Capture the cell that displays the provided text and extract its [X, Y] central coordinate. 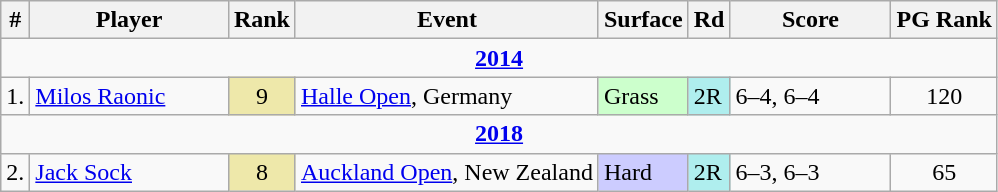
1. [16, 96]
2. [16, 172]
6–3, 6–3 [810, 172]
2014 [500, 58]
Player [130, 20]
Event [446, 20]
Rd [709, 20]
Grass [643, 96]
Rank [262, 20]
65 [944, 172]
PG Rank [944, 20]
# [16, 20]
6–4, 6–4 [810, 96]
Surface [643, 20]
Hard [643, 172]
8 [262, 172]
9 [262, 96]
Milos Raonic [130, 96]
Score [810, 20]
Jack Sock [130, 172]
120 [944, 96]
Auckland Open, New Zealand [446, 172]
Halle Open, Germany [446, 96]
2018 [500, 134]
